From the cell containing the given text, extract its center point as (x, y) coordinate. 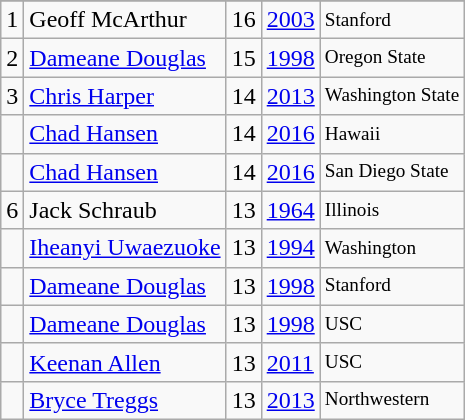
Jack Schraub (125, 210)
1 (12, 20)
2 (12, 58)
Hawaii (392, 134)
Northwestern (392, 400)
Iheanyi Uwaezuoke (125, 248)
Illinois (392, 210)
Chris Harper (125, 96)
6 (12, 210)
15 (244, 58)
Bryce Treggs (125, 400)
1994 (290, 248)
Keenan Allen (125, 362)
Oregon State (392, 58)
2011 (290, 362)
3 (12, 96)
San Diego State (392, 172)
Washington State (392, 96)
Geoff McArthur (125, 20)
16 (244, 20)
1964 (290, 210)
Washington (392, 248)
2003 (290, 20)
